Determine the (x, y) coordinate at the center of the cell enclosing the given text.  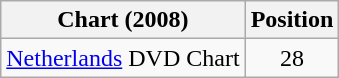
Chart (2008) (123, 20)
Netherlands DVD Chart (123, 58)
28 (292, 58)
Position (292, 20)
